Find where the given text appears and provide that cell's center as (X, Y) coordinate. 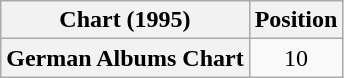
German Albums Chart (125, 58)
Position (296, 20)
Chart (1995) (125, 20)
10 (296, 58)
